Extract the [X, Y] coordinate from the center of the cell holding the provided text.  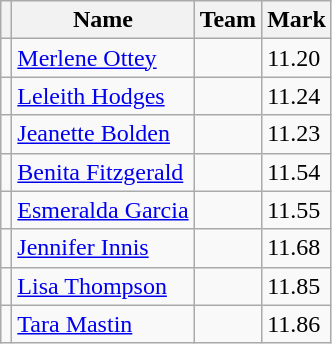
Lisa Thompson [103, 286]
Jeanette Bolden [103, 134]
11.68 [297, 248]
11.20 [297, 58]
Tara Mastin [103, 324]
Leleith Hodges [103, 96]
Team [228, 20]
11.54 [297, 172]
Mark [297, 20]
11.55 [297, 210]
11.24 [297, 96]
Merlene Ottey [103, 58]
Name [103, 20]
11.85 [297, 286]
11.86 [297, 324]
Benita Fitzgerald [103, 172]
11.23 [297, 134]
Esmeralda Garcia [103, 210]
Jennifer Innis [103, 248]
